For the text-containing cell, return its midpoint in (x, y) coordinate format. 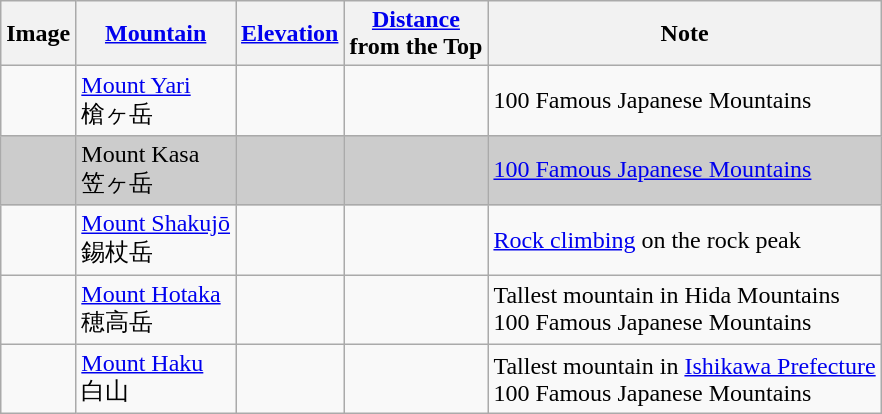
Mountain (156, 34)
Mount Shakujō錫杖岳 (156, 240)
Mount Hotaka穂高岳 (156, 309)
Mount Kasa笠ヶ岳 (156, 170)
Tallest mountain in Ishikawa Prefecture100 Famous Japanese Mountains (684, 379)
Image (38, 34)
Note (684, 34)
Distancefrom the Top (416, 34)
Rock climbing on the rock peak (684, 240)
Mount Haku白山 (156, 379)
Tallest mountain in Hida Mountains100 Famous Japanese Mountains (684, 309)
Mount Yari槍ヶ岳 (156, 101)
Elevation (290, 34)
